Pinpoint the cell where the given text exists, returning its (X, Y) midpoint coordinate. 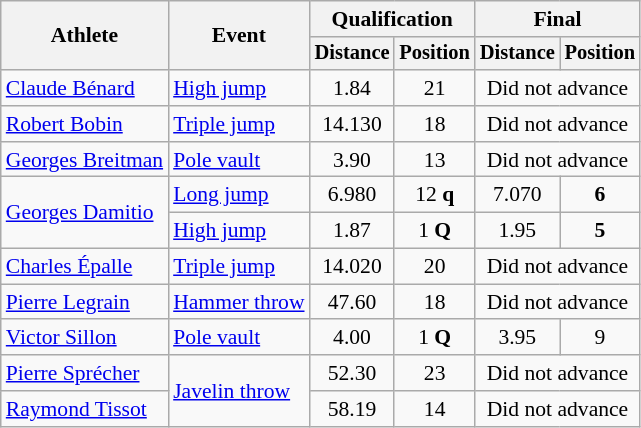
6 (600, 195)
14 (434, 409)
Claude Bénard (84, 88)
3.90 (352, 160)
14.020 (352, 267)
1.87 (352, 231)
9 (600, 338)
Final (558, 19)
23 (434, 373)
52.30 (352, 373)
Charles Épalle (84, 267)
Hammer throw (238, 302)
13 (434, 160)
58.19 (352, 409)
Athlete (84, 36)
Robert Bobin (84, 124)
21 (434, 88)
Pierre Sprécher (84, 373)
Georges Breitman (84, 160)
12 q (434, 195)
47.60 (352, 302)
Qualification (392, 19)
14.130 (352, 124)
Event (238, 36)
20 (434, 267)
Pierre Legrain (84, 302)
4.00 (352, 338)
Javelin throw (238, 390)
Georges Damitio (84, 212)
6.980 (352, 195)
5 (600, 231)
Victor Sillon (84, 338)
7.070 (518, 195)
1.95 (518, 231)
Raymond Tissot (84, 409)
1.84 (352, 88)
Long jump (238, 195)
3.95 (518, 338)
